Pinpoint the cell where the given text exists, returning its (X, Y) midpoint coordinate. 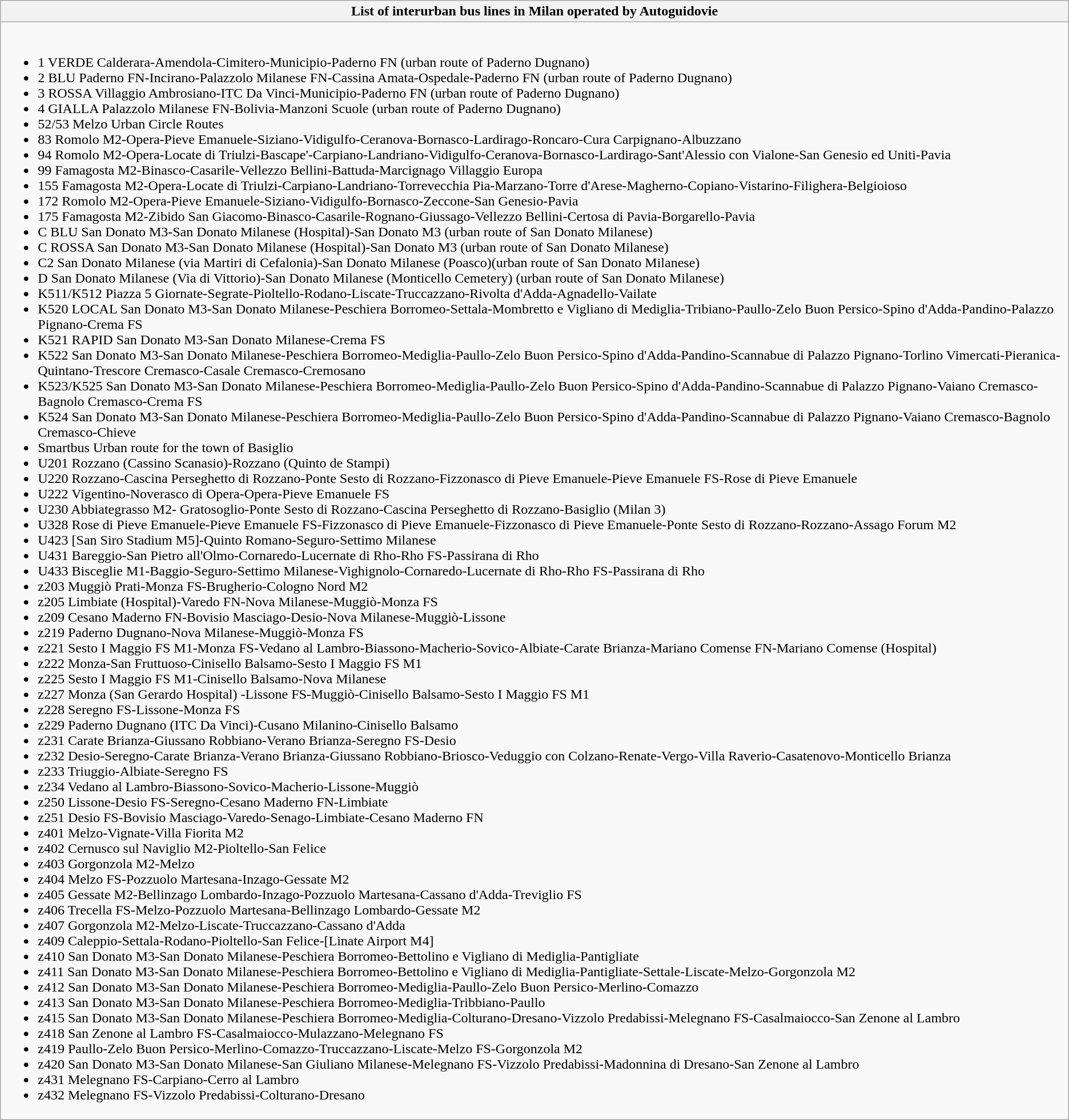
List of interurban bus lines in Milan operated by Autoguidovie (534, 11)
